Determine the (X, Y) coordinate at the center of the cell enclosing the given text.  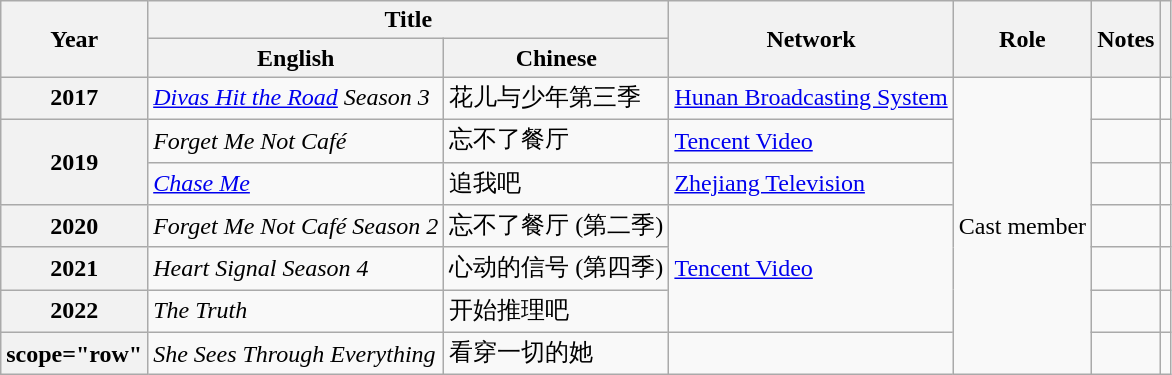
Hunan Broadcasting System (811, 98)
Network (811, 39)
忘不了餐厅 (第二季) (556, 226)
2021 (74, 268)
Chase Me (296, 184)
Cast member (1022, 226)
The Truth (296, 312)
Chinese (556, 58)
2020 (74, 226)
scope="row" (74, 354)
Title (408, 20)
Forget Me Not Café Season 2 (296, 226)
Role (1022, 39)
Forget Me Not Café (296, 140)
English (296, 58)
She Sees Through Everything (296, 354)
开始推理吧 (556, 312)
忘不了餐厅 (556, 140)
花儿与少年第三季 (556, 98)
心动的信号 (第四季) (556, 268)
Year (74, 39)
2019 (74, 162)
追我吧 (556, 184)
2022 (74, 312)
2017 (74, 98)
看穿一切的她 (556, 354)
Notes (1126, 39)
Zhejiang Television (811, 184)
Divas Hit the Road Season 3 (296, 98)
Heart Signal Season 4 (296, 268)
